Capture the cell that displays the provided text and extract its [X, Y] central coordinate. 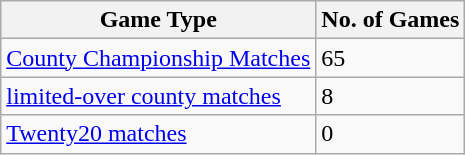
No. of Games [390, 20]
County Championship Matches [158, 58]
0 [390, 134]
Twenty20 matches [158, 134]
8 [390, 96]
limited-over county matches [158, 96]
65 [390, 58]
Game Type [158, 20]
